Find where the given text appears and provide that cell's center as (x, y) coordinate. 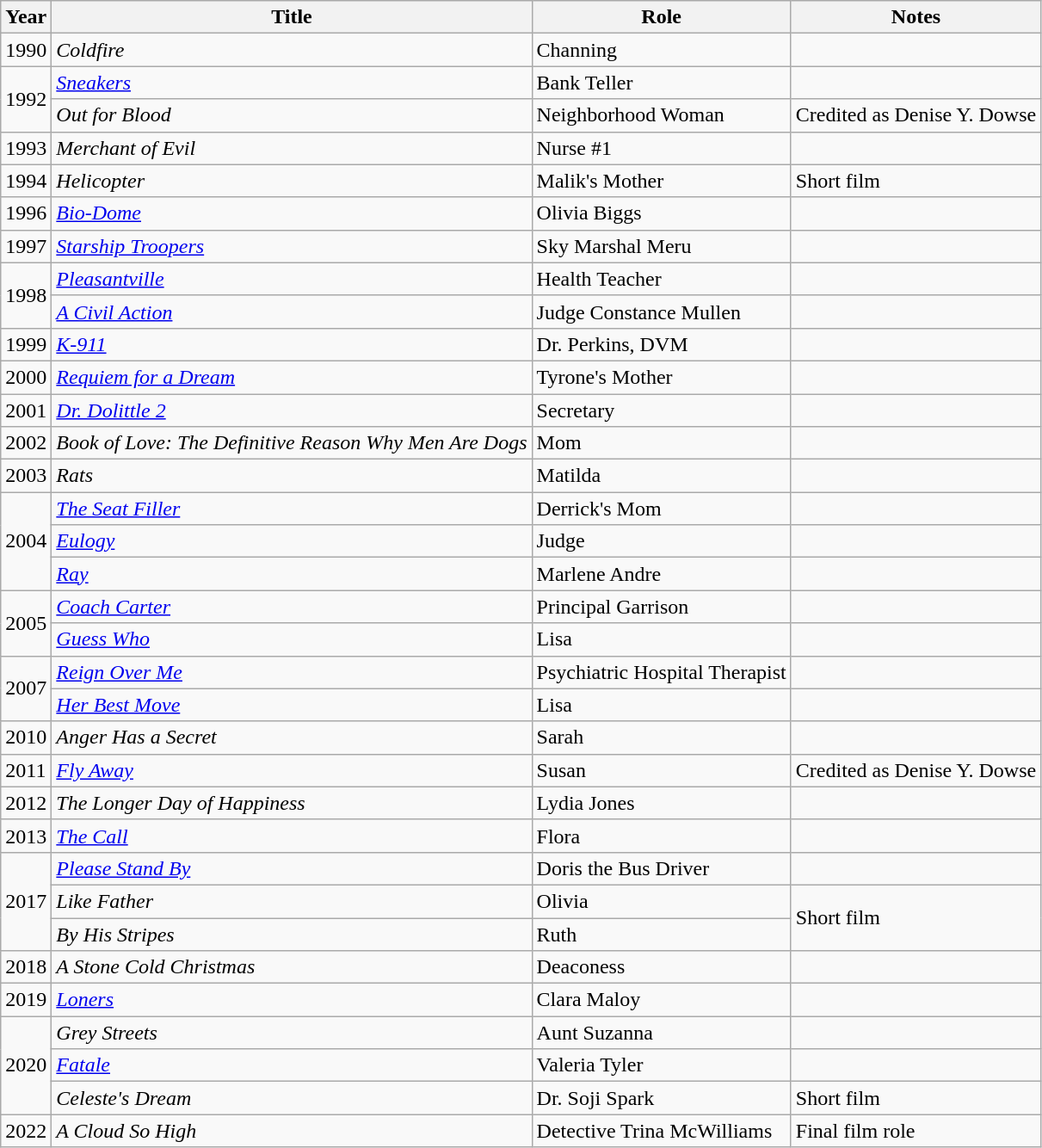
Reign Over Me (292, 672)
The Longer Day of Happiness (292, 803)
Tyrone's Mother (661, 377)
Sneakers (292, 83)
Olivia Biggs (661, 213)
Loners (292, 1000)
Judge (661, 541)
Like Father (292, 901)
Starship Troopers (292, 246)
Notes (916, 17)
2005 (26, 623)
Susan (661, 770)
Lydia Jones (661, 803)
Health Teacher (661, 279)
Requiem for a Dream (292, 377)
Celeste's Dream (292, 1098)
1996 (26, 213)
By His Stripes (292, 934)
2010 (26, 738)
Deaconess (661, 967)
Grey Streets (292, 1033)
1997 (26, 246)
Coldfire (292, 50)
Neighborhood Woman (661, 115)
Nurse #1 (661, 148)
Fatale (292, 1065)
The Seat Filler (292, 509)
Doris the Bus Driver (661, 868)
Her Best Move (292, 705)
Flora (661, 836)
Fly Away (292, 770)
Rats (292, 476)
A Stone Cold Christmas (292, 967)
1999 (26, 344)
Please Stand By (292, 868)
2001 (26, 410)
Dr. Perkins, DVM (661, 344)
1998 (26, 295)
2012 (26, 803)
Derrick's Mom (661, 509)
Principal Garrison (661, 607)
Malik's Mother (661, 181)
Judge Constance Mullen (661, 312)
1994 (26, 181)
Psychiatric Hospital Therapist (661, 672)
Clara Maloy (661, 1000)
Secretary (661, 410)
Pleasantville (292, 279)
Matilda (661, 476)
K-911 (292, 344)
1993 (26, 148)
Year (26, 17)
Detective Trina McWilliams (661, 1131)
1990 (26, 50)
Olivia (661, 901)
2013 (26, 836)
A Civil Action (292, 312)
Sky Marshal Meru (661, 246)
Bio-Dome (292, 213)
Eulogy (292, 541)
Role (661, 17)
2019 (26, 1000)
2011 (26, 770)
2004 (26, 541)
Sarah (661, 738)
Out for Blood (292, 115)
Marlene Andre (661, 574)
Book of Love: The Definitive Reason Why Men Are Dogs (292, 443)
Helicopter (292, 181)
Valeria Tyler (661, 1065)
Bank Teller (661, 83)
Dr. Dolittle 2 (292, 410)
2007 (26, 688)
Aunt Suzanna (661, 1033)
Merchant of Evil (292, 148)
A Cloud So High (292, 1131)
Dr. Soji Spark (661, 1098)
2022 (26, 1131)
2002 (26, 443)
1992 (26, 99)
Ray (292, 574)
Coach Carter (292, 607)
2003 (26, 476)
2017 (26, 901)
2018 (26, 967)
Title (292, 17)
2020 (26, 1065)
Ruth (661, 934)
Final film role (916, 1131)
Guess Who (292, 639)
2000 (26, 377)
Anger Has a Secret (292, 738)
Channing (661, 50)
The Call (292, 836)
Mom (661, 443)
